From the cell containing the given text, extract its center point as [x, y] coordinate. 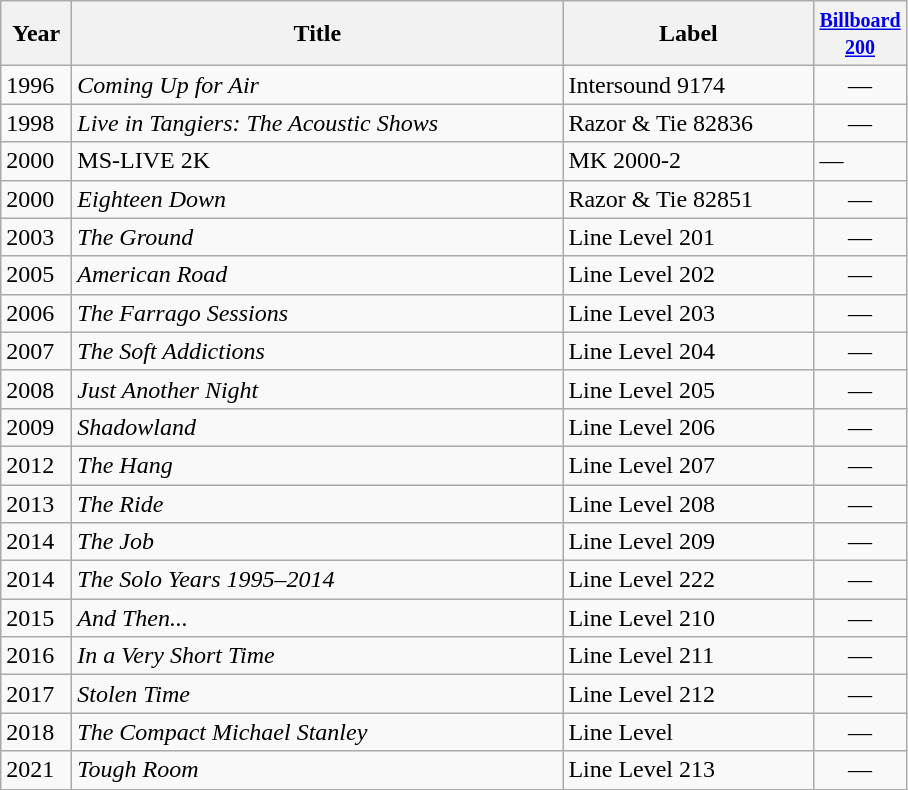
2018 [36, 732]
The Solo Years 1995–2014 [318, 580]
1996 [36, 85]
2007 [36, 351]
Line Level 206 [688, 427]
Eighteen Down [318, 199]
Live in Tangiers: The Acoustic Shows [318, 123]
The Compact Michael Stanley [318, 732]
The Soft Addictions [318, 351]
Line Level 211 [688, 656]
Razor & Tie 82851 [688, 199]
Line Level 207 [688, 465]
2015 [36, 618]
2008 [36, 389]
Line Level 212 [688, 694]
2013 [36, 503]
Intersound 9174 [688, 85]
Line Level 213 [688, 770]
Billboard200 [860, 34]
Line Level 203 [688, 313]
Label [688, 34]
Title [318, 34]
The Ride [318, 503]
Line Level 202 [688, 275]
2012 [36, 465]
Tough Room [318, 770]
Line Level [688, 732]
2005 [36, 275]
American Road [318, 275]
Line Level 204 [688, 351]
The Hang [318, 465]
Line Level 208 [688, 503]
MS-LIVE 2K [318, 161]
Razor & Tie 82836 [688, 123]
2006 [36, 313]
Shadowland [318, 427]
Coming Up for Air [318, 85]
Year [36, 34]
2017 [36, 694]
2021 [36, 770]
Line Level 210 [688, 618]
In a Very Short Time [318, 656]
Line Level 222 [688, 580]
Just Another Night [318, 389]
The Farrago Sessions [318, 313]
2016 [36, 656]
1998 [36, 123]
2009 [36, 427]
MK 2000-2 [688, 161]
Line Level 209 [688, 542]
Line Level 201 [688, 237]
The Ground [318, 237]
Stolen Time [318, 694]
2003 [36, 237]
And Then... [318, 618]
The Job [318, 542]
Line Level 205 [688, 389]
